Search for the cell housing the specified text and yield its [X, Y] center coordinate. 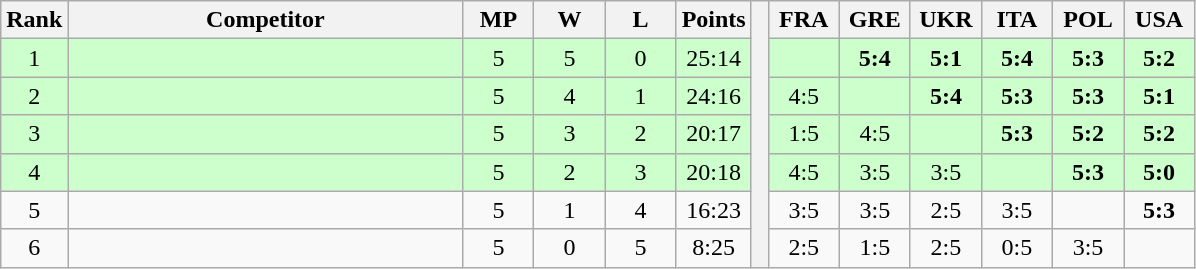
20:17 [714, 134]
USA [1160, 20]
25:14 [714, 58]
ITA [1016, 20]
MP [498, 20]
POL [1088, 20]
16:23 [714, 210]
Points [714, 20]
W [570, 20]
GRE [874, 20]
0:5 [1016, 248]
5:0 [1160, 172]
24:16 [714, 96]
6 [34, 248]
20:18 [714, 172]
UKR [946, 20]
Rank [34, 20]
L [640, 20]
FRA [804, 20]
8:25 [714, 248]
Competitor [266, 20]
